For the text-containing cell, return its midpoint in (x, y) coordinate format. 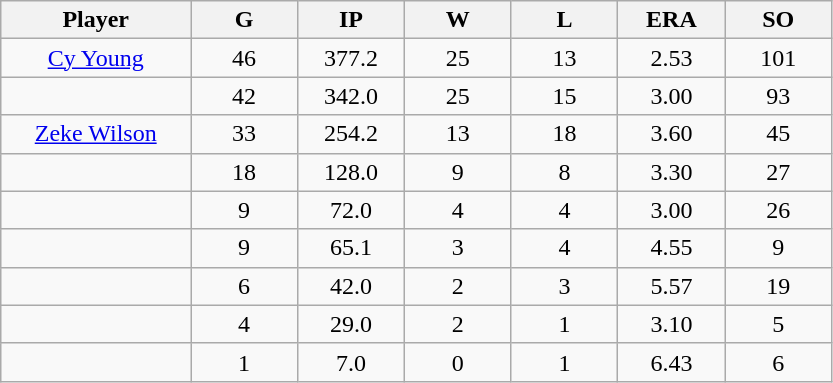
W (458, 20)
8 (564, 172)
3.60 (672, 134)
2.53 (672, 58)
5.57 (672, 286)
33 (244, 134)
7.0 (350, 362)
L (564, 20)
5 (778, 324)
Zeke Wilson (96, 134)
ERA (672, 20)
72.0 (350, 210)
65.1 (350, 248)
93 (778, 96)
27 (778, 172)
G (244, 20)
SO (778, 20)
29.0 (350, 324)
45 (778, 134)
26 (778, 210)
6.43 (672, 362)
377.2 (350, 58)
IP (350, 20)
3.10 (672, 324)
128.0 (350, 172)
42.0 (350, 286)
46 (244, 58)
Player (96, 20)
42 (244, 96)
19 (778, 286)
0 (458, 362)
3.30 (672, 172)
342.0 (350, 96)
254.2 (350, 134)
101 (778, 58)
4.55 (672, 248)
15 (564, 96)
Cy Young (96, 58)
